Return (x, y) of the center of cell containing provided text 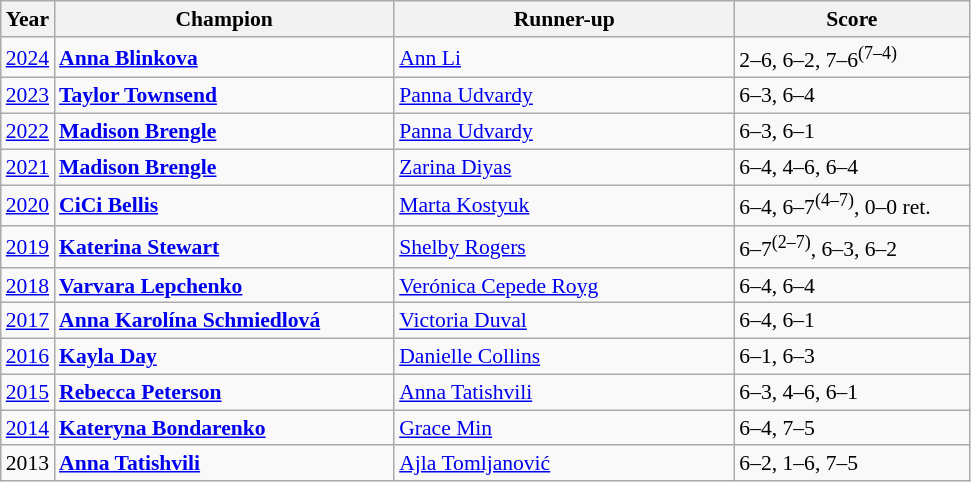
2024 (28, 58)
Kateryna Bondarenko (224, 428)
Shelby Rogers (564, 246)
2014 (28, 428)
2023 (28, 96)
6–3, 6–1 (852, 132)
Kayla Day (224, 357)
6–4, 6–4 (852, 286)
Anna Karolína Schmiedlová (224, 321)
2016 (28, 357)
Champion (224, 19)
Runner-up (564, 19)
Katerina Stewart (224, 246)
2015 (28, 392)
Score (852, 19)
Taylor Townsend (224, 96)
Year (28, 19)
2018 (28, 286)
Zarina Diyas (564, 167)
2019 (28, 246)
2022 (28, 132)
Marta Kostyuk (564, 206)
6–4, 4–6, 6–4 (852, 167)
6–4, 6–7(4–7), 0–0 ret. (852, 206)
2–6, 6–2, 7–6(7–4) (852, 58)
6–4, 7–5 (852, 428)
Ann Li (564, 58)
Danielle Collins (564, 357)
2020 (28, 206)
6–4, 6–1 (852, 321)
CiCi Bellis (224, 206)
Victoria Duval (564, 321)
2013 (28, 464)
Rebecca Peterson (224, 392)
6–3, 6–4 (852, 96)
6–2, 1–6, 7–5 (852, 464)
2017 (28, 321)
6–7(2–7), 6–3, 6–2 (852, 246)
Verónica Cepede Royg (564, 286)
6–1, 6–3 (852, 357)
Ajla Tomljanović (564, 464)
2021 (28, 167)
Anna Blinkova (224, 58)
6–3, 4–6, 6–1 (852, 392)
Grace Min (564, 428)
Varvara Lepchenko (224, 286)
